Identify which cell holds the provided text, then report its (x, y) central coordinate. 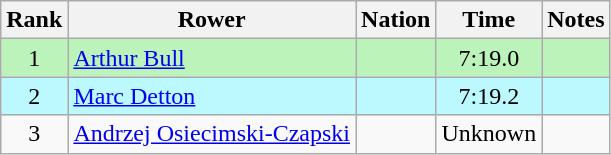
3 (34, 134)
2 (34, 96)
Rank (34, 20)
7:19.2 (489, 96)
Unknown (489, 134)
Nation (396, 20)
Time (489, 20)
7:19.0 (489, 58)
Arthur Bull (212, 58)
Andrzej Osiecimski-Czapski (212, 134)
Notes (576, 20)
1 (34, 58)
Rower (212, 20)
Marc Detton (212, 96)
